For the text-containing cell, return its midpoint in (x, y) coordinate format. 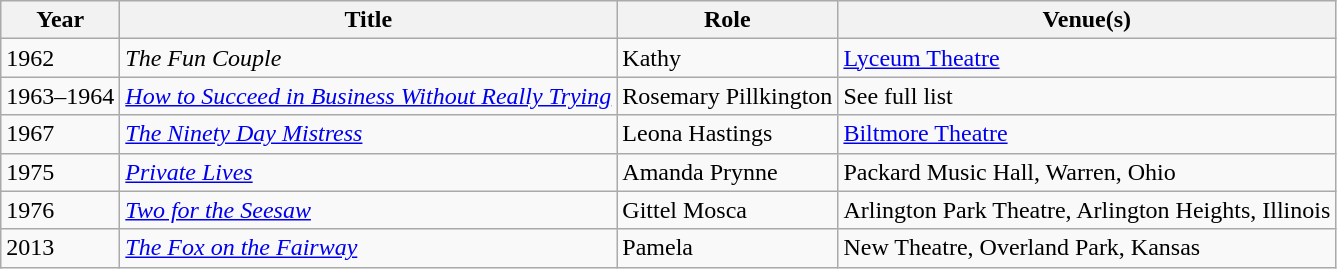
1963–1964 (60, 96)
Pamela (728, 248)
The Fox on the Fairway (368, 248)
How to Succeed in Business Without Really Trying (368, 96)
Private Lives (368, 172)
Role (728, 20)
Year (60, 20)
1967 (60, 134)
Gittel Mosca (728, 210)
Leona Hastings (728, 134)
1976 (60, 210)
Venue(s) (1087, 20)
2013 (60, 248)
Packard Music Hall, Warren, Ohio (1087, 172)
New Theatre, Overland Park, Kansas (1087, 248)
Arlington Park Theatre, Arlington Heights, Illinois (1087, 210)
1962 (60, 58)
1975 (60, 172)
Lyceum Theatre (1087, 58)
Rosemary Pillkington (728, 96)
The Fun Couple (368, 58)
Amanda Prynne (728, 172)
Kathy (728, 58)
The Ninety Day Mistress (368, 134)
Title (368, 20)
See full list (1087, 96)
Two for the Seesaw (368, 210)
Biltmore Theatre (1087, 134)
